Pinpoint the cell where the given text exists, returning its [x, y] midpoint coordinate. 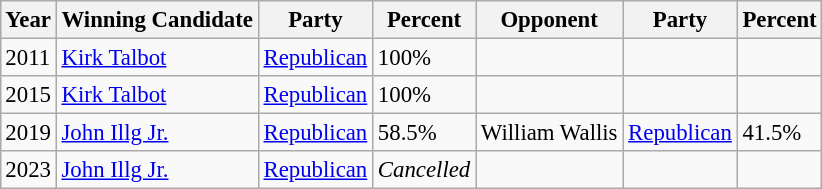
41.5% [780, 133]
58.5% [424, 133]
2019 [28, 133]
2011 [28, 57]
2015 [28, 95]
Cancelled [424, 170]
Opponent [550, 20]
2023 [28, 170]
Year [28, 20]
William Wallis [550, 133]
Winning Candidate [157, 20]
